Detect which cell encompasses the target text, then output its [X, Y] center coordinate. 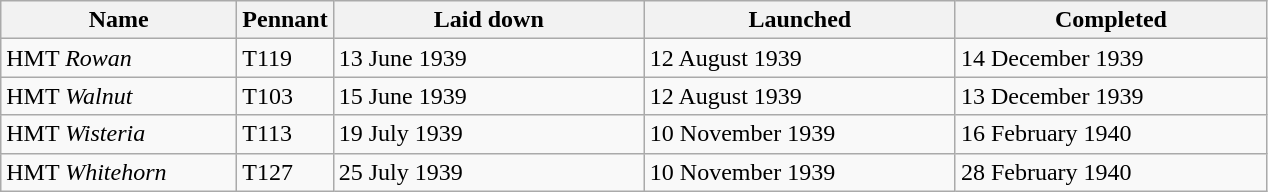
HMT Whitehorn [119, 172]
25 July 1939 [488, 172]
HMT Rowan [119, 58]
Laid down [488, 20]
13 December 1939 [1110, 96]
T113 [285, 134]
T119 [285, 58]
16 February 1940 [1110, 134]
Name [119, 20]
HMT Wisteria [119, 134]
T103 [285, 96]
Launched [800, 20]
Pennant [285, 20]
Completed [1110, 20]
13 June 1939 [488, 58]
15 June 1939 [488, 96]
19 July 1939 [488, 134]
14 December 1939 [1110, 58]
T127 [285, 172]
28 February 1940 [1110, 172]
HMT Walnut [119, 96]
